Find where the given text appears and provide that cell's center as (x, y) coordinate. 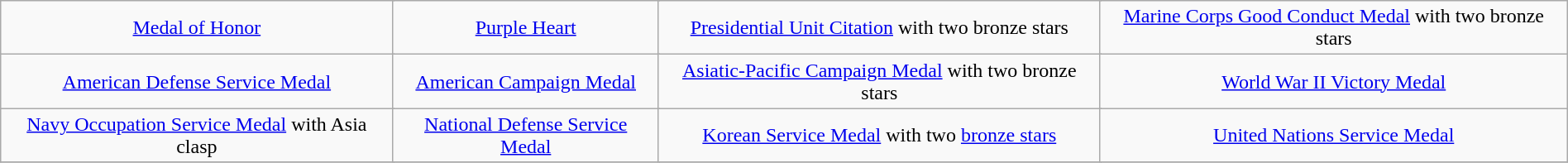
Medal of Honor (197, 28)
Korean Service Medal with two bronze stars (879, 136)
World War II Victory Medal (1333, 81)
National Defense Service Medal (526, 136)
Presidential Unit Citation with two bronze stars (879, 28)
Asiatic-Pacific Campaign Medal with two bronze stars (879, 81)
Purple Heart (526, 28)
American Campaign Medal (526, 81)
Navy Occupation Service Medal with Asia clasp (197, 136)
United Nations Service Medal (1333, 136)
Marine Corps Good Conduct Medal with two bronze stars (1333, 28)
American Defense Service Medal (197, 81)
